Scan for the cell matching the given text and deliver its [X, Y] coordinate at center. 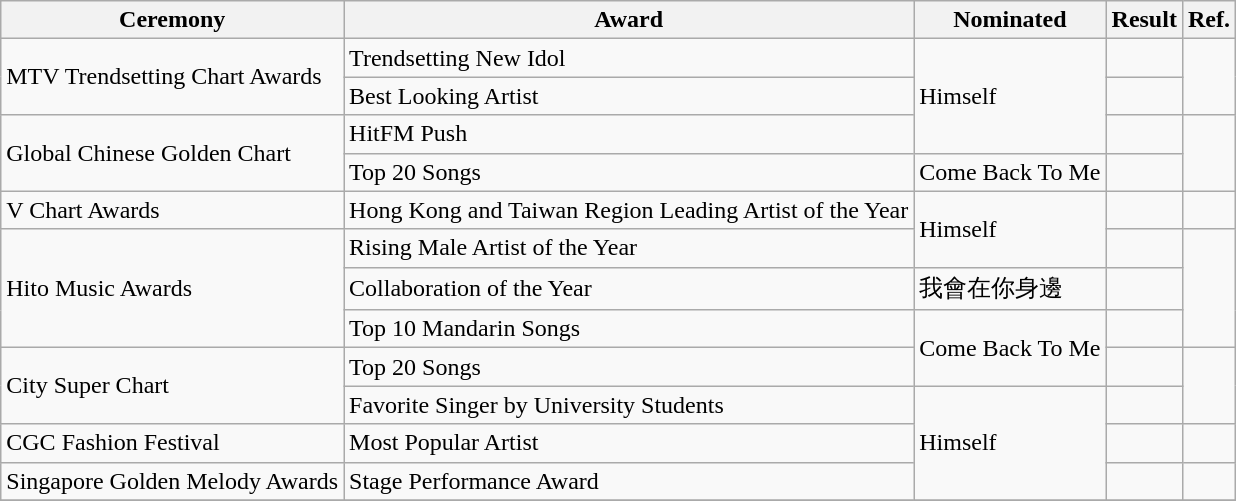
Ref. [1208, 20]
我會在你身邊 [1010, 288]
Hong Kong and Taiwan Region Leading Artist of the Year [629, 210]
MTV Trendsetting Chart Awards [172, 77]
Favorite Singer by University Students [629, 405]
V Chart Awards [172, 210]
Ceremony [172, 20]
HitFM Push [629, 134]
Result [1144, 20]
Nominated [1010, 20]
Rising Male Artist of the Year [629, 248]
Best Looking Artist [629, 96]
Top 10 Mandarin Songs [629, 329]
Award [629, 20]
Singapore Golden Melody Awards [172, 481]
Hito Music Awards [172, 288]
Most Popular Artist [629, 443]
Global Chinese Golden Chart [172, 153]
Stage Performance Award [629, 481]
City Super Chart [172, 386]
CGC Fashion Festival [172, 443]
Collaboration of the Year [629, 288]
Trendsetting New Idol [629, 58]
